Extract the [x, y] coordinate from the center of the cell holding the provided text.  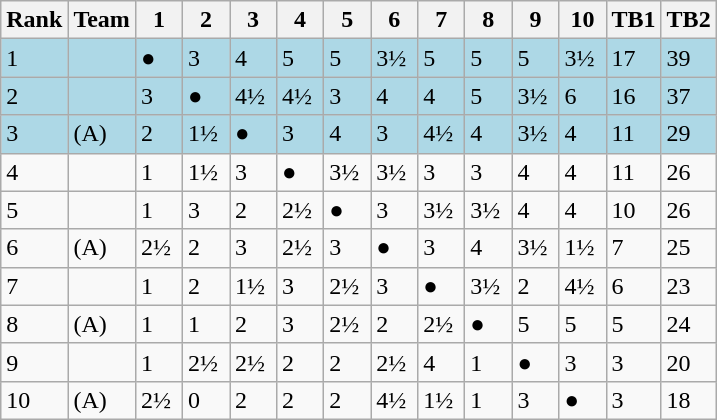
25 [688, 248]
TB2 [688, 20]
37 [688, 96]
0 [206, 400]
24 [688, 324]
20 [688, 362]
TB1 [634, 20]
Team [102, 20]
39 [688, 58]
23 [688, 286]
Rank [34, 20]
16 [634, 96]
17 [634, 58]
29 [688, 134]
18 [688, 400]
